From the cell containing the given text, extract its center point as [X, Y] coordinate. 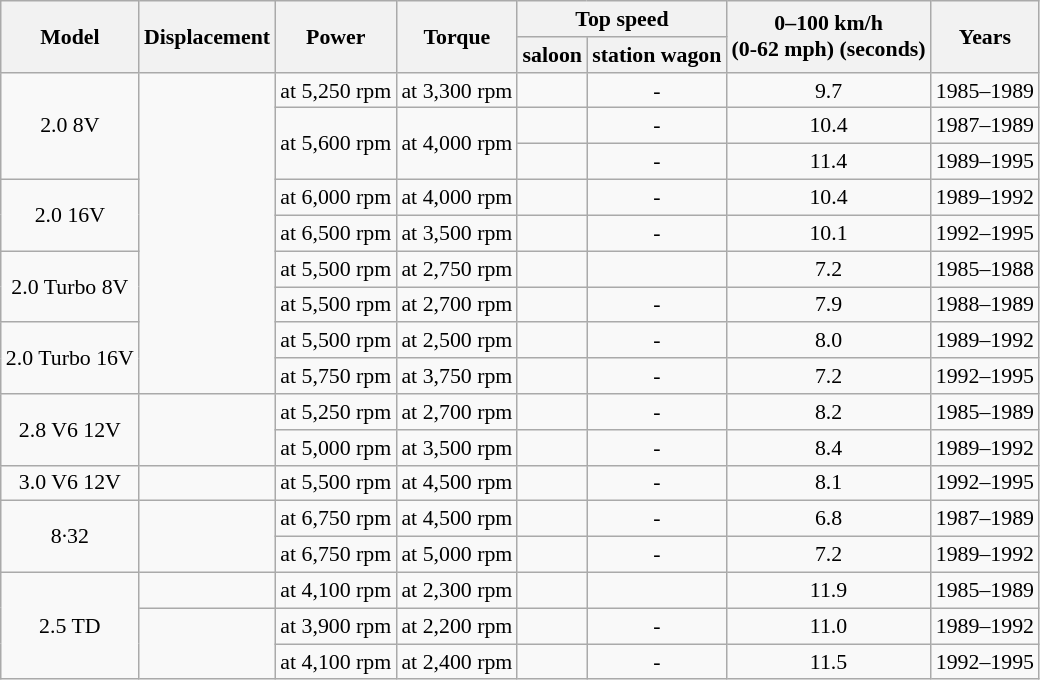
saloon [552, 54]
at 5,750 rpm [336, 375]
Top speed [622, 18]
8.4 [828, 447]
1985–1988 [985, 268]
3.0 V6 12V [70, 483]
Torque [456, 36]
at 5,600 rpm [336, 142]
2.8 V6 12V [70, 428]
8.1 [828, 483]
Years [985, 36]
7.9 [828, 304]
at 3,900 rpm [336, 626]
2.5 TD [70, 626]
at 6,000 rpm [336, 197]
Model [70, 36]
11.0 [828, 626]
at 2,750 rpm [456, 268]
11.9 [828, 590]
2.0 Turbo 8V [70, 286]
at 6,500 rpm [336, 233]
11.5 [828, 661]
at 2,300 rpm [456, 590]
at 2,500 rpm [456, 340]
8.2 [828, 411]
1989–1995 [985, 161]
2.0 Turbo 16V [70, 358]
station wagon [656, 54]
8.0 [828, 340]
at 3,300 rpm [456, 90]
2.0 8V [70, 126]
1988–1989 [985, 304]
6.8 [828, 518]
2.0 16V [70, 214]
9.7 [828, 90]
0–100 km/h(0-62 mph) (seconds) [828, 36]
Power [336, 36]
Displacement [207, 36]
at 3,750 rpm [456, 375]
10.1 [828, 233]
at 2,200 rpm [456, 626]
8·32 [70, 536]
at 2,400 rpm [456, 661]
11.4 [828, 161]
